Output the [x, y] coordinate of the center of the cell containing the given text.  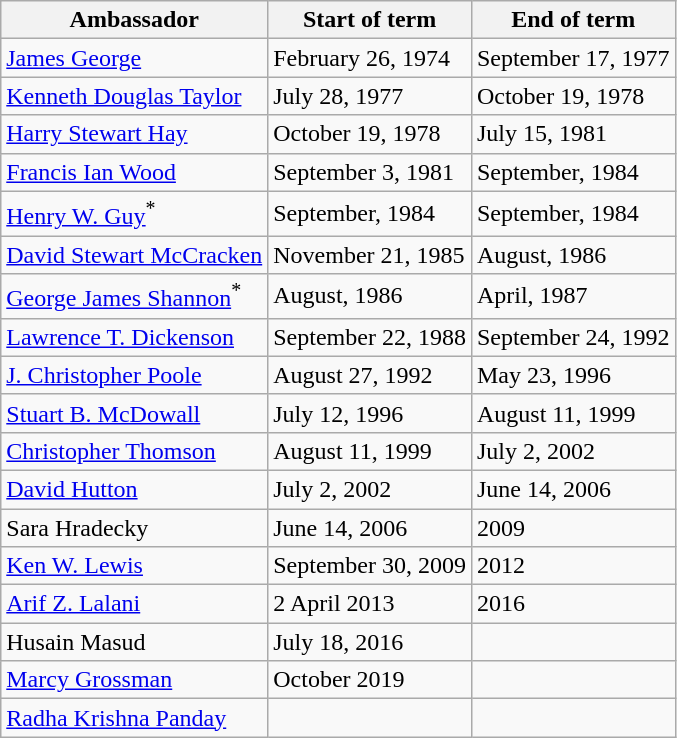
Sara Hradecky [134, 528]
September 3, 1981 [370, 172]
2009 [573, 528]
Henry W. Guy* [134, 214]
Lawrence T. Dickenson [134, 337]
2016 [573, 604]
July 28, 1977 [370, 96]
April, 1987 [573, 296]
Ken W. Lewis [134, 566]
End of term [573, 20]
Husain Masud [134, 642]
Harry Stewart Hay [134, 134]
October 2019 [370, 680]
July 15, 1981 [573, 134]
Stuart B. McDowall [134, 413]
2012 [573, 566]
November 21, 1985 [370, 255]
David Stewart McCracken [134, 255]
May 23, 1996 [573, 375]
September 30, 2009 [370, 566]
Kenneth Douglas Taylor [134, 96]
2 April 2013 [370, 604]
James George [134, 58]
Francis Ian Wood [134, 172]
George James Shannon* [134, 296]
Marcy Grossman [134, 680]
J. Christopher Poole [134, 375]
David Hutton [134, 489]
September 24, 1992 [573, 337]
September 22, 1988 [370, 337]
July 12, 1996 [370, 413]
February 26, 1974 [370, 58]
Arif Z. Lalani [134, 604]
September 17, 1977 [573, 58]
July 18, 2016 [370, 642]
Ambassador [134, 20]
Christopher Thomson [134, 451]
Radha Krishna Panday [134, 718]
Start of term [370, 20]
August 27, 1992 [370, 375]
